Determine the (X, Y) coordinate at the center of the cell enclosing the given text.  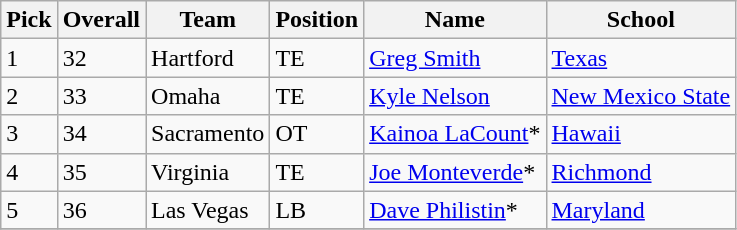
33 (101, 96)
Name (455, 20)
Kainoa LaCount* (455, 134)
36 (101, 210)
School (641, 20)
Joe Monteverde* (455, 172)
Hawaii (641, 134)
Hartford (208, 58)
Maryland (641, 210)
Team (208, 20)
Las Vegas (208, 210)
Sacramento (208, 134)
3 (29, 134)
34 (101, 134)
OT (317, 134)
Dave Philistin* (455, 210)
2 (29, 96)
Position (317, 20)
35 (101, 172)
1 (29, 58)
LB (317, 210)
Kyle Nelson (455, 96)
Virginia (208, 172)
Richmond (641, 172)
5 (29, 210)
4 (29, 172)
Texas (641, 58)
32 (101, 58)
Greg Smith (455, 58)
New Mexico State (641, 96)
Overall (101, 20)
Pick (29, 20)
Omaha (208, 96)
